Locate the cell with the specified text and output its [x, y] center coordinate. 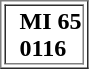
MI 65 0116 [44, 34]
